Search for the cell housing the specified text and yield its [x, y] center coordinate. 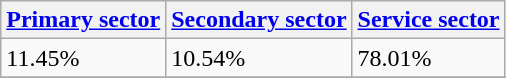
Primary sector [84, 20]
10.54% [259, 58]
78.01% [428, 58]
Service sector [428, 20]
11.45% [84, 58]
Secondary sector [259, 20]
